Scan for the cell matching the given text and deliver its (x, y) coordinate at center. 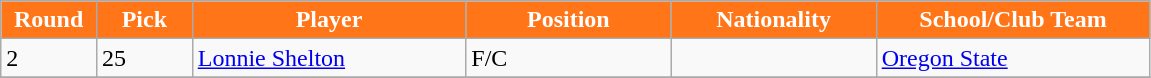
Position (568, 20)
F/C (568, 58)
Nationality (774, 20)
Player (329, 20)
Oregon State (1013, 58)
Round (49, 20)
Lonnie Shelton (329, 58)
Pick (144, 20)
2 (49, 58)
25 (144, 58)
School/Club Team (1013, 20)
